Return the (x, y) coordinate for the center point of the cell that contains the specified text.  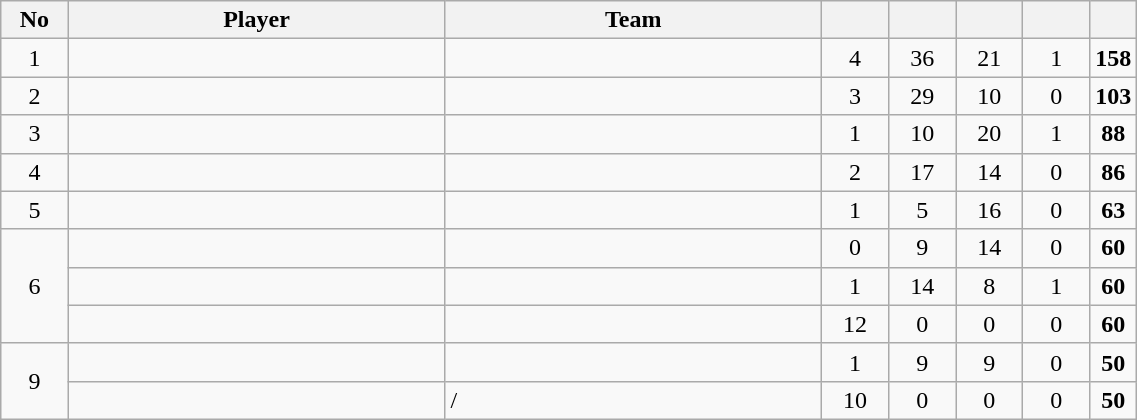
Team (634, 20)
63 (1114, 210)
36 (922, 58)
6 (34, 286)
16 (990, 210)
21 (990, 58)
158 (1114, 58)
/ (634, 400)
Player (256, 20)
88 (1114, 134)
20 (990, 134)
No (34, 20)
103 (1114, 96)
8 (990, 286)
12 (856, 324)
29 (922, 96)
86 (1114, 172)
17 (922, 172)
